Provide the [X, Y] coordinate of the cell's center where the given text is located.  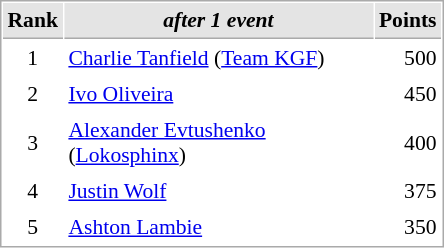
1 [32, 57]
Ashton Lambie [218, 227]
5 [32, 227]
Points [408, 21]
4 [32, 191]
Ivo Oliveira [218, 93]
450 [408, 93]
Rank [32, 21]
after 1 event [218, 21]
500 [408, 57]
Alexander Evtushenko (Lokosphinx) [218, 142]
Justin Wolf [218, 191]
3 [32, 142]
Charlie Tanfield (Team KGF) [218, 57]
350 [408, 227]
2 [32, 93]
400 [408, 142]
375 [408, 191]
